Return the [X, Y] coordinate for the center point of the cell that contains the specified text.  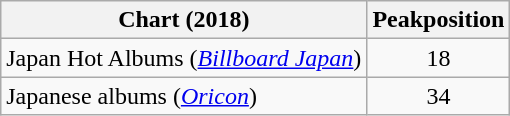
18 [438, 58]
Japanese albums (Oricon) [184, 96]
Chart (2018) [184, 20]
Peakposition [438, 20]
Japan Hot Albums (Billboard Japan) [184, 58]
34 [438, 96]
